Return (X, Y) of the center of cell containing provided text 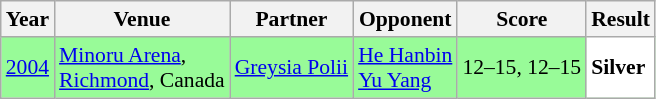
Silver (620, 68)
He Hanbin Yu Yang (405, 68)
Year (28, 19)
Minoru Arena,Richmond, Canada (142, 68)
Opponent (405, 19)
12–15, 12–15 (522, 68)
Partner (292, 19)
2004 (28, 68)
Greysia Polii (292, 68)
Score (522, 19)
Venue (142, 19)
Result (620, 19)
